Return the [X, Y] coordinate for the center point of the cell that contains the specified text.  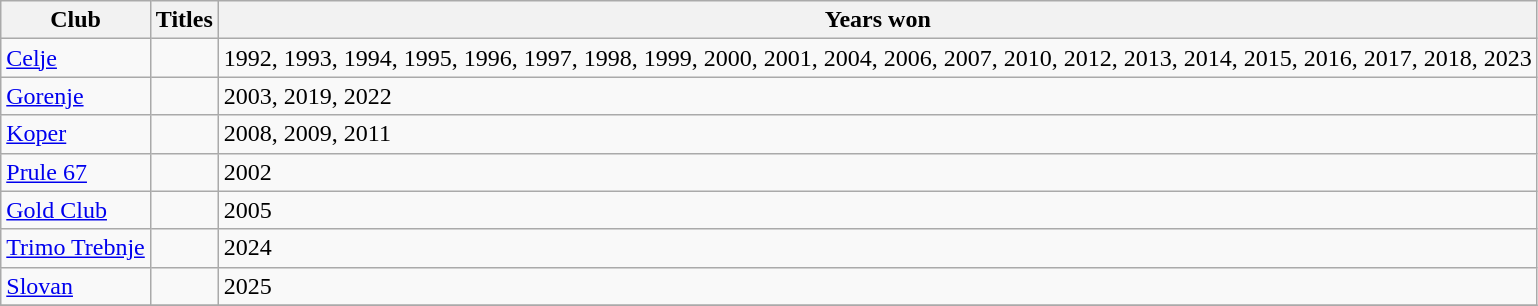
Gold Club [76, 210]
Trimo Trebnje [76, 248]
Prule 67 [76, 172]
Gorenje [76, 96]
Club [76, 20]
2005 [878, 210]
1992, 1993, 1994, 1995, 1996, 1997, 1998, 1999, 2000, 2001, 2004, 2006, 2007, 2010, 2012, 2013, 2014, 2015, 2016, 2017, 2018, 2023 [878, 58]
Koper [76, 134]
Celje [76, 58]
2024 [878, 248]
Slovan [76, 286]
2003, 2019, 2022 [878, 96]
Titles [184, 20]
2025 [878, 286]
Years won [878, 20]
2002 [878, 172]
2008, 2009, 2011 [878, 134]
